Find where the given text appears and provide that cell's center as (X, Y) coordinate. 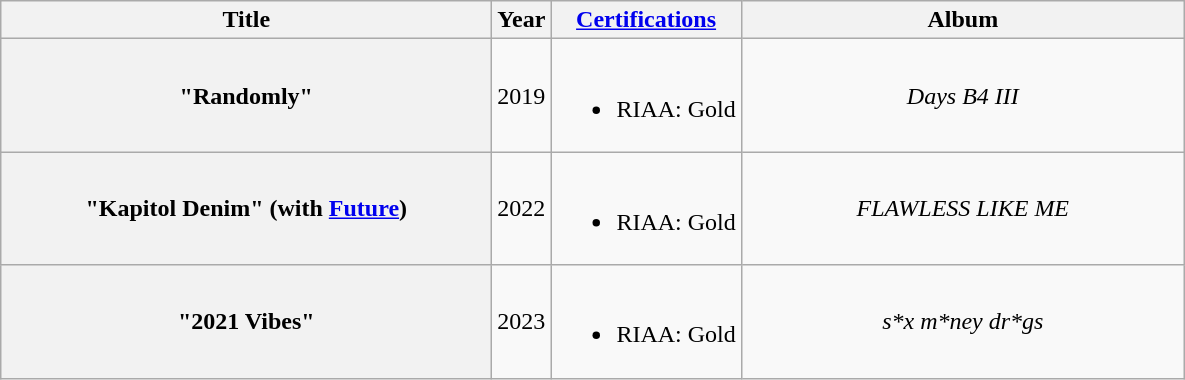
2019 (522, 96)
2023 (522, 322)
Certifications (646, 20)
"2021 Vibes" (246, 322)
Days B4 III (962, 96)
2022 (522, 208)
Year (522, 20)
"Kapitol Denim" (with Future) (246, 208)
"Randomly" (246, 96)
s*x m*ney dr*gs (962, 322)
FLAWLESS LIKE ME (962, 208)
Title (246, 20)
Album (962, 20)
